Search for the cell housing the specified text and yield its (X, Y) center coordinate. 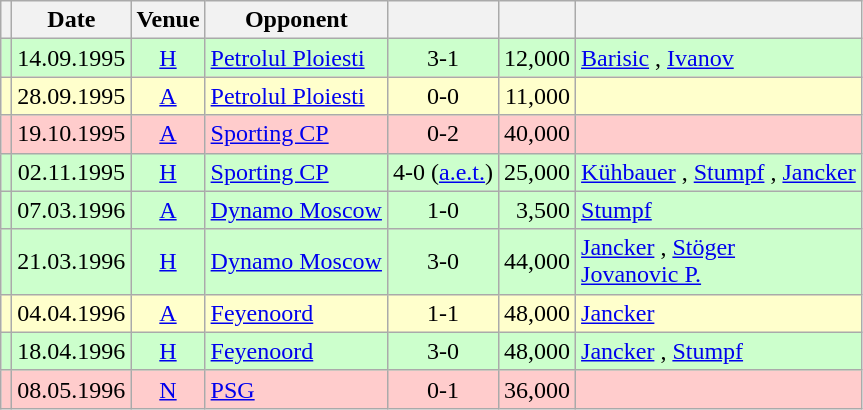
08.05.1996 (72, 389)
N (168, 389)
44,000 (536, 262)
Date (72, 20)
Jancker , Stumpf (719, 351)
36,000 (536, 389)
Jancker (719, 313)
25,000 (536, 172)
Venue (168, 20)
Barisic , Ivanov (719, 58)
0-0 (442, 96)
28.09.1995 (72, 96)
11,000 (536, 96)
4-0 (a.e.t.) (442, 172)
12,000 (536, 58)
21.03.1996 (72, 262)
Opponent (296, 20)
19.10.1995 (72, 134)
04.04.1996 (72, 313)
0-2 (442, 134)
PSG (296, 389)
40,000 (536, 134)
1-0 (442, 210)
Stumpf (719, 210)
02.11.1995 (72, 172)
Jancker , Stöger Jovanovic P. (719, 262)
3-1 (442, 58)
14.09.1995 (72, 58)
18.04.1996 (72, 351)
07.03.1996 (72, 210)
3,500 (536, 210)
Kühbauer , Stumpf , Jancker (719, 172)
0-1 (442, 389)
1-1 (442, 313)
